Extract the [x, y] coordinate from the center of the cell holding the provided text.  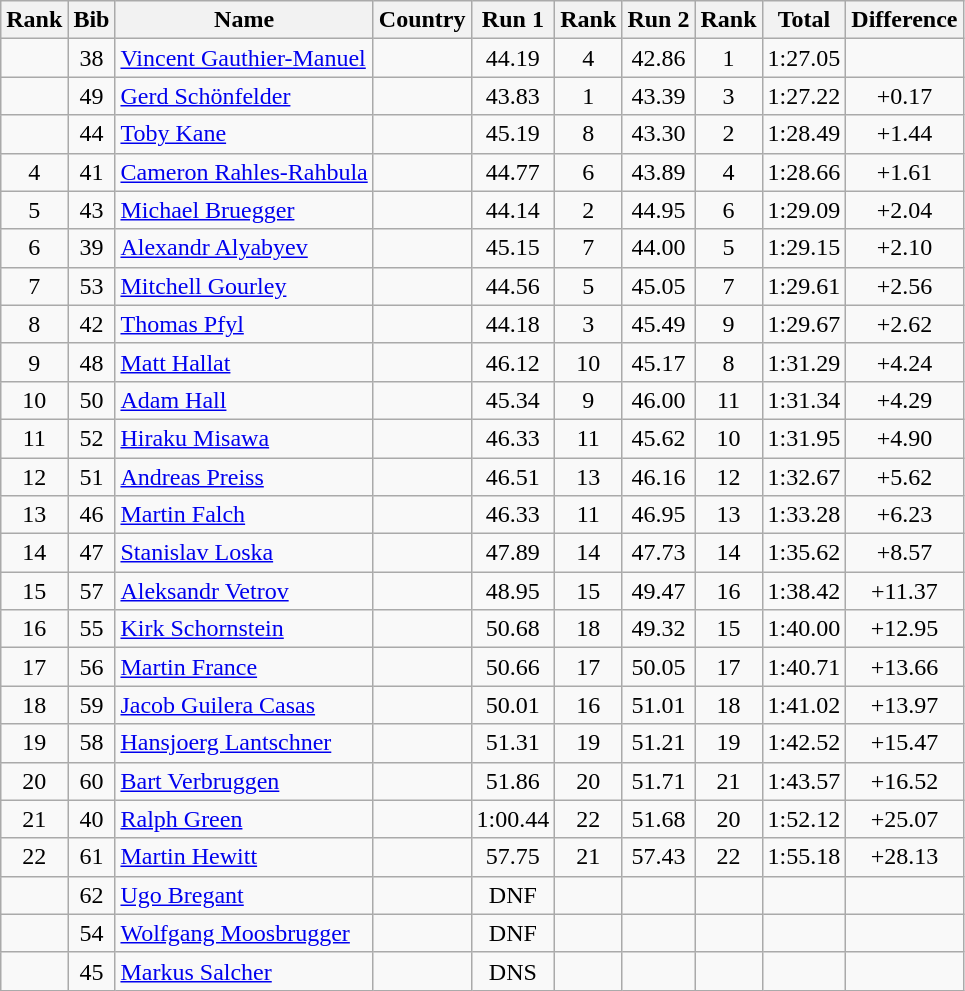
50 [92, 400]
1:35.62 [804, 553]
+16.52 [904, 781]
1:38.42 [804, 591]
46.00 [658, 400]
51.01 [658, 705]
1:32.67 [804, 477]
44.14 [513, 210]
+5.62 [904, 477]
45.05 [658, 286]
+1.61 [904, 172]
56 [92, 667]
44.95 [658, 210]
+6.23 [904, 515]
Martin Hewitt [244, 857]
1:40.71 [804, 667]
+13.97 [904, 705]
51.31 [513, 743]
1:55.18 [804, 857]
+2.10 [904, 248]
Run 2 [658, 20]
51.21 [658, 743]
+2.62 [904, 324]
57.75 [513, 857]
43.89 [658, 172]
1:28.66 [804, 172]
42.86 [658, 58]
45.34 [513, 400]
44.00 [658, 248]
43.83 [513, 96]
47.73 [658, 553]
Jacob Guilera Casas [244, 705]
46.16 [658, 477]
38 [92, 58]
Kirk Schornstein [244, 629]
53 [92, 286]
Mitchell Gourley [244, 286]
50.68 [513, 629]
50.05 [658, 667]
50.66 [513, 667]
60 [92, 781]
1:28.49 [804, 134]
46.12 [513, 362]
41 [92, 172]
1:31.95 [804, 438]
1:29.67 [804, 324]
57.43 [658, 857]
+4.29 [904, 400]
44.77 [513, 172]
44.19 [513, 58]
+25.07 [904, 819]
58 [92, 743]
1:29.09 [804, 210]
62 [92, 895]
Stanislav Loska [244, 553]
1:43.57 [804, 781]
49.47 [658, 591]
1:42.52 [804, 743]
59 [92, 705]
+12.95 [904, 629]
Country [422, 20]
Vincent Gauthier-Manuel [244, 58]
Aleksandr Vetrov [244, 591]
Gerd Schönfelder [244, 96]
44.18 [513, 324]
Toby Kane [244, 134]
1:41.02 [804, 705]
46.95 [658, 515]
+2.04 [904, 210]
61 [92, 857]
Alexandr Alyabyev [244, 248]
Ugo Bregant [244, 895]
Adam Hall [244, 400]
50.01 [513, 705]
45.15 [513, 248]
+4.90 [904, 438]
+15.47 [904, 743]
Michael Bruegger [244, 210]
48.95 [513, 591]
1:27.05 [804, 58]
+2.56 [904, 286]
Andreas Preiss [244, 477]
Markus Salcher [244, 971]
54 [92, 933]
Name [244, 20]
55 [92, 629]
43 [92, 210]
51.71 [658, 781]
Run 1 [513, 20]
42 [92, 324]
51.68 [658, 819]
45.62 [658, 438]
49.32 [658, 629]
1:31.29 [804, 362]
Bart Verbruggen [244, 781]
Wolfgang Moosbrugger [244, 933]
+0.17 [904, 96]
+28.13 [904, 857]
46 [92, 515]
Hiraku Misawa [244, 438]
Hansjoerg Lantschner [244, 743]
57 [92, 591]
Ralph Green [244, 819]
Martin France [244, 667]
44 [92, 134]
+4.24 [904, 362]
+13.66 [904, 667]
51 [92, 477]
+1.44 [904, 134]
+11.37 [904, 591]
Total [804, 20]
1:29.15 [804, 248]
Cameron Rahles-Rahbula [244, 172]
DNS [513, 971]
+8.57 [904, 553]
40 [92, 819]
1:31.34 [804, 400]
1:00.44 [513, 819]
45.17 [658, 362]
1:29.61 [804, 286]
Martin Falch [244, 515]
44.56 [513, 286]
46.51 [513, 477]
47.89 [513, 553]
45.19 [513, 134]
45 [92, 971]
45.49 [658, 324]
1:27.22 [804, 96]
Thomas Pfyl [244, 324]
43.30 [658, 134]
52 [92, 438]
51.86 [513, 781]
43.39 [658, 96]
1:52.12 [804, 819]
48 [92, 362]
1:40.00 [804, 629]
Matt Hallat [244, 362]
49 [92, 96]
47 [92, 553]
Difference [904, 20]
39 [92, 248]
Bib [92, 20]
1:33.28 [804, 515]
